Return the [x, y] coordinate for the center point of the cell that contains the specified text.  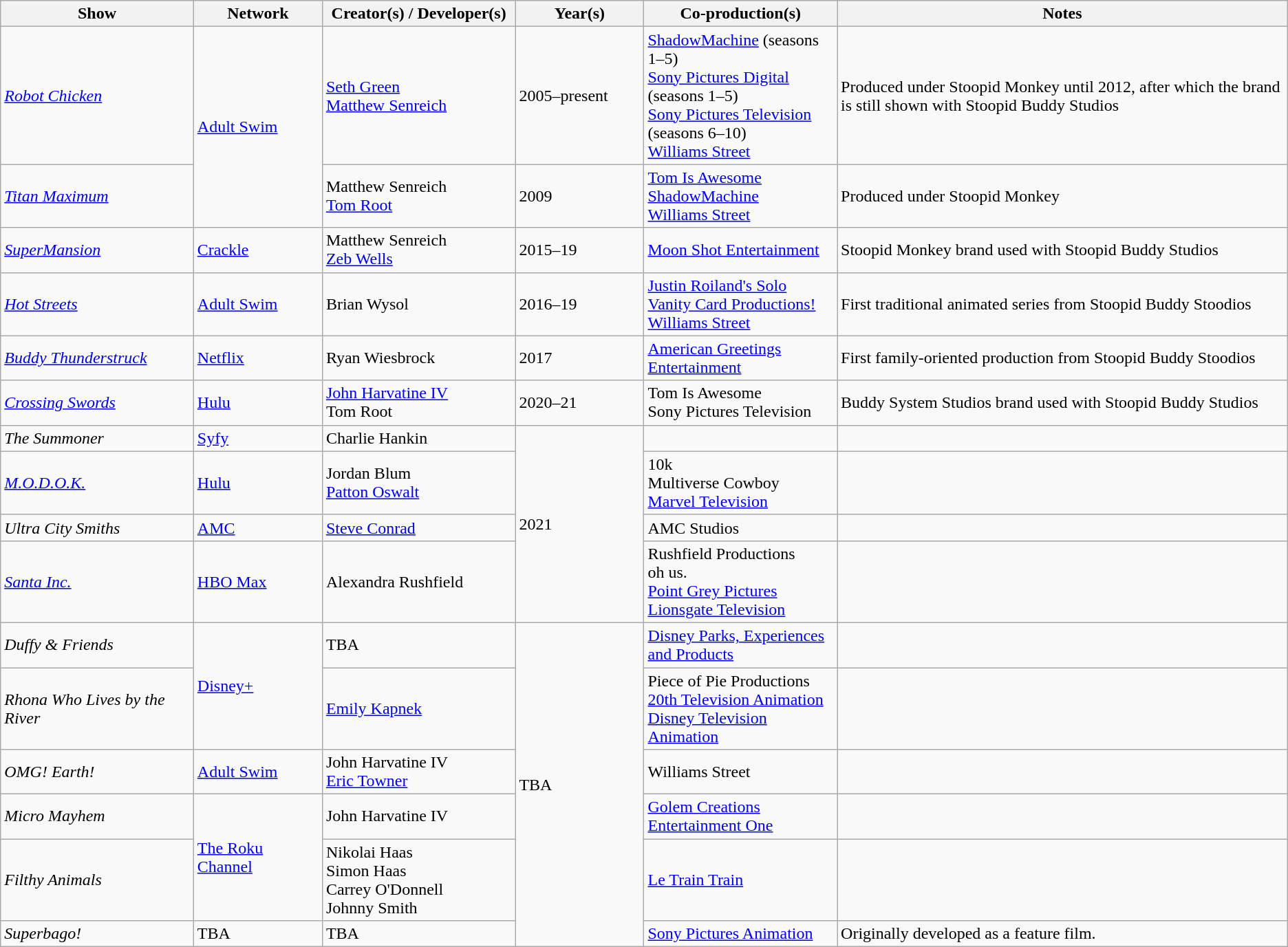
SuperMansion [98, 250]
Steve Conrad [418, 527]
Notes [1062, 14]
Buddy System Studios brand used with Stoopid Buddy Studios [1062, 403]
Seth GreenMatthew Senreich [418, 96]
Stoopid Monkey brand used with Stoopid Buddy Studios [1062, 250]
Year(s) [579, 14]
Nikolai HaasSimon HaasCarrey O'DonnellJohnny Smith [418, 880]
2020–21 [579, 403]
Rhona Who Lives by the River [98, 708]
2017 [579, 358]
Filthy Animals [98, 880]
Matthew SenreichTom Root [418, 196]
HBO Max [257, 582]
Network [257, 14]
AMC [257, 527]
Crackle [257, 250]
Moon Shot Entertainment [740, 250]
Disney Parks, Experiences and Products [740, 645]
OMG! Earth! [98, 772]
ShadowMachine (seasons 1–5)Sony Pictures Digital (seasons 1–5)Sony Pictures Television (seasons 6–10)Williams Street [740, 96]
The Summoner [98, 438]
2021 [579, 524]
2015–19 [579, 250]
Robot Chicken [98, 96]
Duffy & Friends [98, 645]
Sony Pictures Animation [740, 934]
M.O.D.O.K. [98, 483]
Golem CreationsEntertainment One [740, 817]
Superbago! [98, 934]
Show [98, 14]
Williams Street [740, 772]
First traditional animated series from Stoopid Buddy Stoodios [1062, 304]
10kMultiverse CowboyMarvel Television [740, 483]
AMC Studios [740, 527]
Buddy Thunderstruck [98, 358]
Hot Streets [98, 304]
2009 [579, 196]
Jordan BlumPatton Oswalt [418, 483]
Netflix [257, 358]
2005–present [579, 96]
Originally developed as a feature film. [1062, 934]
Rushfield Productionsoh us.Point Grey PicturesLionsgate Television [740, 582]
Ultra City Smiths [98, 527]
Micro Mayhem [98, 817]
Santa Inc. [98, 582]
Charlie Hankin [418, 438]
2016–19 [579, 304]
Tom Is AwesomeShadowMachineWilliams Street [740, 196]
First family-oriented production from Stoopid Buddy Stoodios [1062, 358]
Emily Kapnek [418, 708]
Justin Roiland's Solo Vanity Card Productions!Williams Street [740, 304]
Le Train Train [740, 880]
John Harvatine IVTom Root [418, 403]
John Harvatine IVEric Towner [418, 772]
Ryan Wiesbrock [418, 358]
Creator(s) / Developer(s) [418, 14]
Crossing Swords [98, 403]
Syfy [257, 438]
Brian Wysol [418, 304]
Matthew SenreichZeb Wells [418, 250]
Disney+ [257, 686]
Tom Is AwesomeSony Pictures Television [740, 403]
Produced under Stoopid Monkey until 2012, after which the brand is still shown with Stoopid Buddy Studios [1062, 96]
Titan Maximum [98, 196]
Co-production(s) [740, 14]
American Greetings Entertainment [740, 358]
Alexandra Rushfield [418, 582]
The Roku Channel [257, 858]
John Harvatine IV [418, 817]
Produced under Stoopid Monkey [1062, 196]
Piece of Pie Productions20th Television AnimationDisney Television Animation [740, 708]
